For the text-containing cell, return its midpoint in (X, Y) coordinate format. 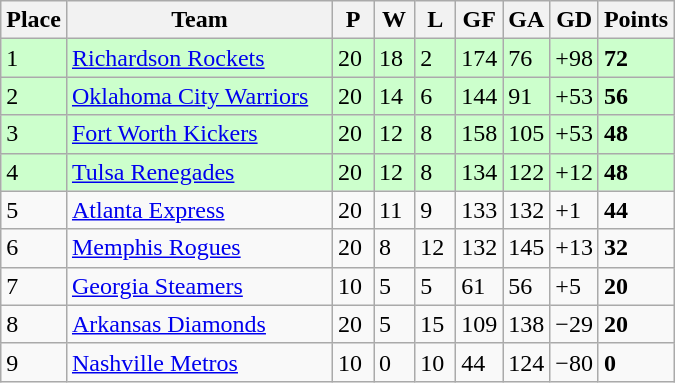
1 (34, 58)
Points (636, 20)
GD (574, 20)
Nashville Metros (199, 362)
Oklahoma City Warriors (199, 96)
138 (526, 324)
18 (394, 58)
Memphis Rogues (199, 248)
Arkansas Diamonds (199, 324)
7 (34, 286)
GF (480, 20)
−29 (574, 324)
133 (480, 210)
15 (436, 324)
Team (199, 20)
145 (526, 248)
Richardson Rockets (199, 58)
134 (480, 172)
+13 (574, 248)
+5 (574, 286)
Georgia Steamers (199, 286)
+98 (574, 58)
158 (480, 134)
Fort Worth Kickers (199, 134)
GA (526, 20)
4 (34, 172)
91 (526, 96)
32 (636, 248)
76 (526, 58)
144 (480, 96)
124 (526, 362)
72 (636, 58)
W (394, 20)
L (436, 20)
+1 (574, 210)
122 (526, 172)
109 (480, 324)
105 (526, 134)
11 (394, 210)
−80 (574, 362)
61 (480, 286)
P (354, 20)
+12 (574, 172)
3 (34, 134)
Tulsa Renegades (199, 172)
Atlanta Express (199, 210)
Place (34, 20)
174 (480, 58)
14 (394, 96)
